Return (X, Y) of the center of cell containing provided text 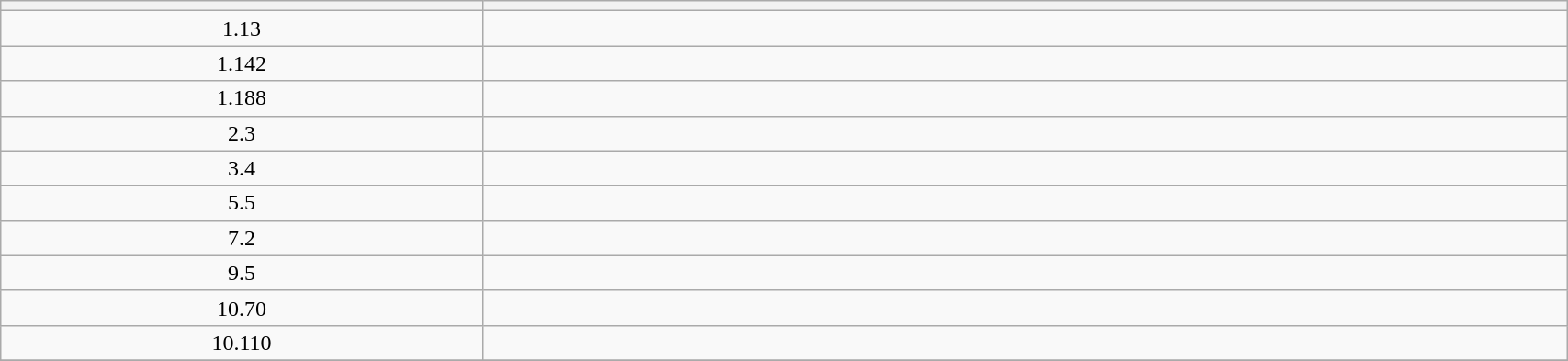
10.110 (243, 343)
1.188 (243, 98)
1.13 (243, 28)
2.3 (243, 133)
10.70 (243, 308)
5.5 (243, 203)
3.4 (243, 168)
7.2 (243, 238)
9.5 (243, 273)
1.142 (243, 63)
